Determine the [x, y] coordinate at the center of the cell enclosing the given text.  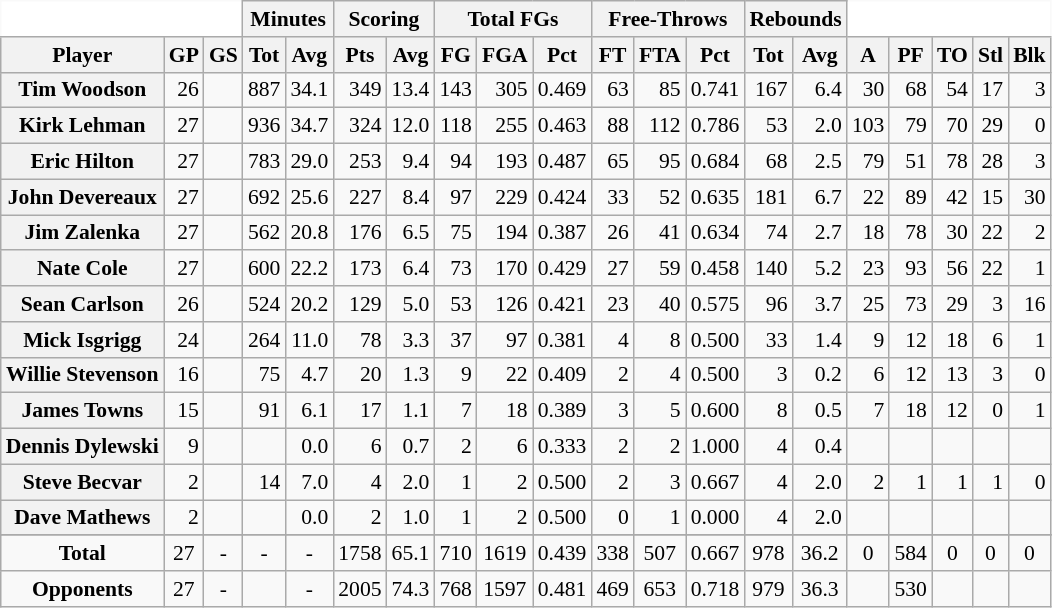
65 [612, 162]
324 [360, 126]
34.7 [309, 126]
96 [768, 304]
20 [360, 375]
Eric Hilton [82, 162]
1758 [360, 554]
5 [660, 411]
469 [612, 589]
20.2 [309, 304]
42 [952, 197]
338 [612, 554]
2.5 [820, 162]
0.469 [562, 90]
Minutes [288, 19]
3.3 [411, 340]
530 [910, 589]
0.000 [716, 518]
Willie Stevenson [82, 375]
34.1 [309, 90]
13.4 [411, 90]
0.458 [716, 269]
Jim Zalenka [82, 233]
91 [264, 411]
85 [660, 90]
Opponents [82, 589]
0.786 [716, 126]
6.5 [411, 233]
112 [660, 126]
1.0 [411, 518]
143 [456, 90]
0.389 [562, 411]
54 [952, 90]
Dennis Dylewski [82, 447]
GS [224, 55]
6.1 [309, 411]
Stl [990, 55]
0.439 [562, 554]
1.3 [411, 375]
0.718 [716, 589]
Mick Isgrigg [82, 340]
0.4 [820, 447]
Rebounds [796, 19]
1.1 [411, 411]
524 [264, 304]
194 [505, 233]
74 [768, 233]
1597 [505, 589]
103 [868, 126]
0.481 [562, 589]
25 [868, 304]
8.4 [411, 197]
Tim Woodson [82, 90]
9.4 [411, 162]
36.2 [820, 554]
0.741 [716, 90]
349 [360, 90]
13 [952, 375]
0.421 [562, 304]
Pts [360, 55]
936 [264, 126]
Blk [1030, 55]
0.387 [562, 233]
264 [264, 340]
173 [360, 269]
229 [505, 197]
FTA [660, 55]
95 [660, 162]
118 [456, 126]
51 [910, 162]
2.7 [820, 233]
FG [456, 55]
0.5 [820, 411]
0.634 [716, 233]
0.333 [562, 447]
FGA [505, 55]
584 [910, 554]
John Devereaux [82, 197]
24 [184, 340]
253 [360, 162]
41 [660, 233]
0.635 [716, 197]
978 [768, 554]
783 [264, 162]
Nate Cole [82, 269]
28 [990, 162]
22.2 [309, 269]
36.3 [820, 589]
52 [660, 197]
37 [456, 340]
29.0 [309, 162]
0.684 [716, 162]
0.429 [562, 269]
88 [612, 126]
TO [952, 55]
710 [456, 554]
1.000 [716, 447]
59 [660, 269]
176 [360, 233]
1619 [505, 554]
Scoring [384, 19]
653 [660, 589]
181 [768, 197]
25.6 [309, 197]
GP [184, 55]
4.7 [309, 375]
305 [505, 90]
6.7 [820, 197]
7.0 [309, 482]
126 [505, 304]
Player [82, 55]
65.1 [411, 554]
5.2 [820, 269]
Steve Becvar [82, 482]
193 [505, 162]
0.487 [562, 162]
James Towns [82, 411]
562 [264, 233]
600 [264, 269]
20.8 [309, 233]
Dave Mathews [82, 518]
255 [505, 126]
692 [264, 197]
Kirk Lehman [82, 126]
0.463 [562, 126]
140 [768, 269]
0.575 [716, 304]
40 [660, 304]
Total FGs [512, 19]
93 [910, 269]
12.0 [411, 126]
887 [264, 90]
0.2 [820, 375]
3.7 [820, 304]
1.4 [820, 340]
94 [456, 162]
167 [768, 90]
0.381 [562, 340]
FT [612, 55]
0.409 [562, 375]
5.0 [411, 304]
507 [660, 554]
768 [456, 589]
14 [264, 482]
Sean Carlson [82, 304]
11.0 [309, 340]
170 [505, 269]
56 [952, 269]
A [868, 55]
979 [768, 589]
0.424 [562, 197]
227 [360, 197]
70 [952, 126]
Free-Throws [668, 19]
63 [612, 90]
PF [910, 55]
Total [82, 554]
0.7 [411, 447]
89 [910, 197]
129 [360, 304]
0.600 [716, 411]
2005 [360, 589]
74.3 [411, 589]
